From the cell containing the given text, extract its center point as (X, Y) coordinate. 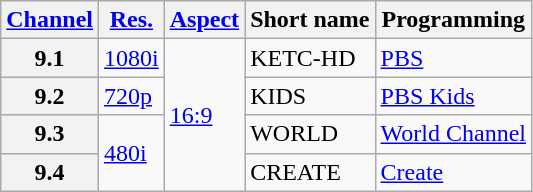
PBS (453, 58)
Res. (132, 20)
Create (453, 172)
9.3 (50, 134)
Programming (453, 20)
PBS Kids (453, 96)
Short name (310, 20)
WORLD (310, 134)
9.1 (50, 58)
KETC-HD (310, 58)
KIDS (310, 96)
480i (132, 153)
World Channel (453, 134)
CREATE (310, 172)
16:9 (204, 115)
Aspect (204, 20)
9.4 (50, 172)
720p (132, 96)
1080i (132, 58)
Channel (50, 20)
9.2 (50, 96)
